From the cell containing the given text, extract its center point as [x, y] coordinate. 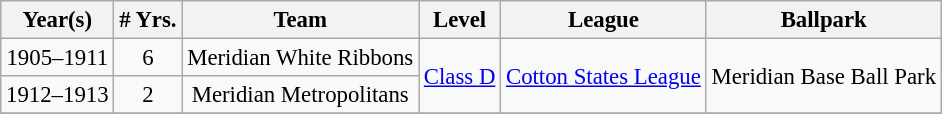
Team [300, 20]
Year(s) [58, 20]
2 [148, 95]
Level [460, 20]
# Yrs. [148, 20]
Class D [460, 76]
Cotton States League [604, 76]
Meridian Base Ball Park [824, 76]
1905–1911 [58, 58]
Ballpark [824, 20]
Meridian White Ribbons [300, 58]
League [604, 20]
Meridian Metropolitans [300, 95]
6 [148, 58]
1912–1913 [58, 95]
